Output the (X, Y) coordinate of the center of the cell containing the given text.  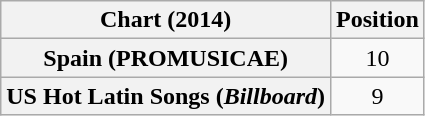
10 (378, 58)
US Hot Latin Songs (Billboard) (166, 96)
Spain (PROMUSICAE) (166, 58)
9 (378, 96)
Position (378, 20)
Chart (2014) (166, 20)
